Identify which cell holds the provided text, then report its (X, Y) central coordinate. 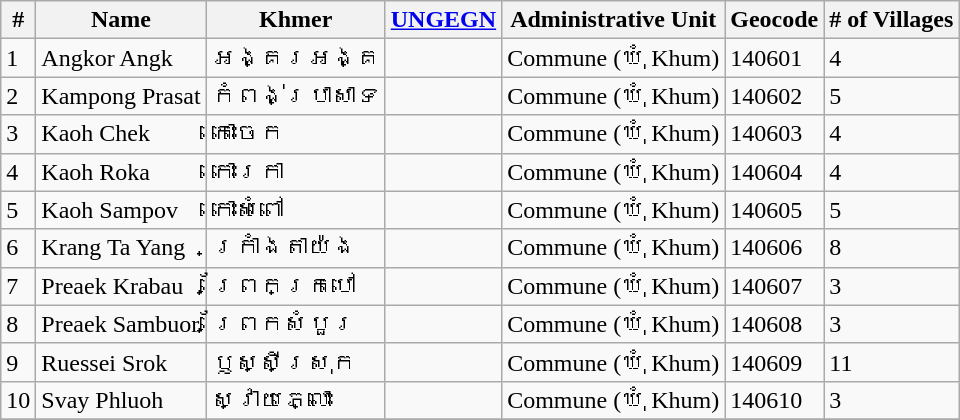
ក្រាំងតាយ៉ង (296, 248)
140606 (774, 248)
កោះចេក (296, 134)
7 (18, 286)
140605 (774, 210)
ព្រែកសំបួរ (296, 324)
140601 (774, 58)
Kaoh Chek (121, 134)
Preaek Sambuor (121, 324)
140608 (774, 324)
140610 (774, 400)
Kaoh Sampov (121, 210)
Ruessei Srok (121, 362)
ព្រែកក្របៅ (296, 286)
# of Villages (892, 20)
Kaoh Roka (121, 172)
6 (18, 248)
UNGEGN (443, 20)
140609 (774, 362)
2 (18, 96)
140604 (774, 172)
11 (892, 362)
Angkor Angk (121, 58)
1 (18, 58)
Administrative Unit (614, 20)
10 (18, 400)
9 (18, 362)
កំពង់ប្រាសាទ (296, 96)
Kampong Prasat (121, 96)
140602 (774, 96)
Krang Ta Yang (121, 248)
Name (121, 20)
Svay Phluoh (121, 400)
កោះសំពៅ (296, 210)
Khmer (296, 20)
140607 (774, 286)
អង្គរអង្គ (296, 58)
កោះរកា (296, 172)
ស្វាយភ្លោះ (296, 400)
# (18, 20)
140603 (774, 134)
Geocode (774, 20)
Preaek Krabau (121, 286)
ឫស្សីស្រុក (296, 362)
